Capture the cell that displays the provided text and extract its [X, Y] central coordinate. 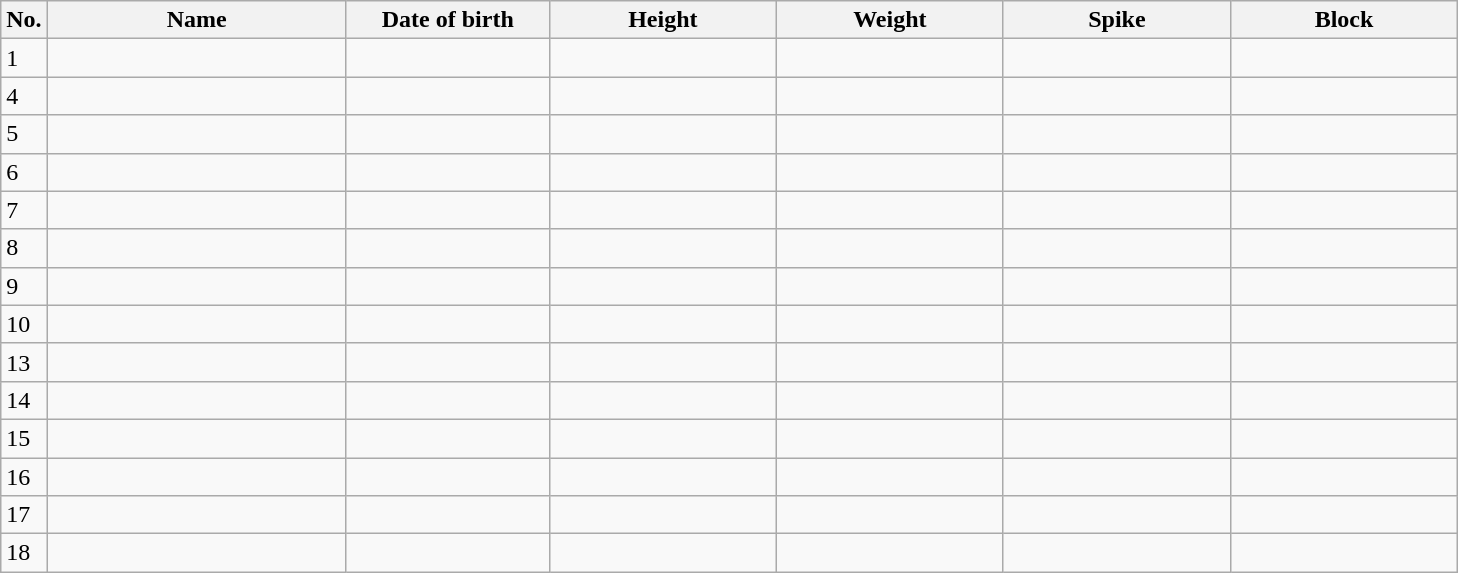
No. [24, 20]
4 [24, 96]
8 [24, 248]
Height [662, 20]
Spike [1116, 20]
13 [24, 362]
17 [24, 515]
5 [24, 134]
10 [24, 324]
9 [24, 286]
1 [24, 58]
14 [24, 400]
16 [24, 477]
Name [196, 20]
6 [24, 172]
7 [24, 210]
Weight [890, 20]
18 [24, 553]
Block [1344, 20]
15 [24, 438]
Date of birth [448, 20]
